Search for the cell housing the specified text and yield its [x, y] center coordinate. 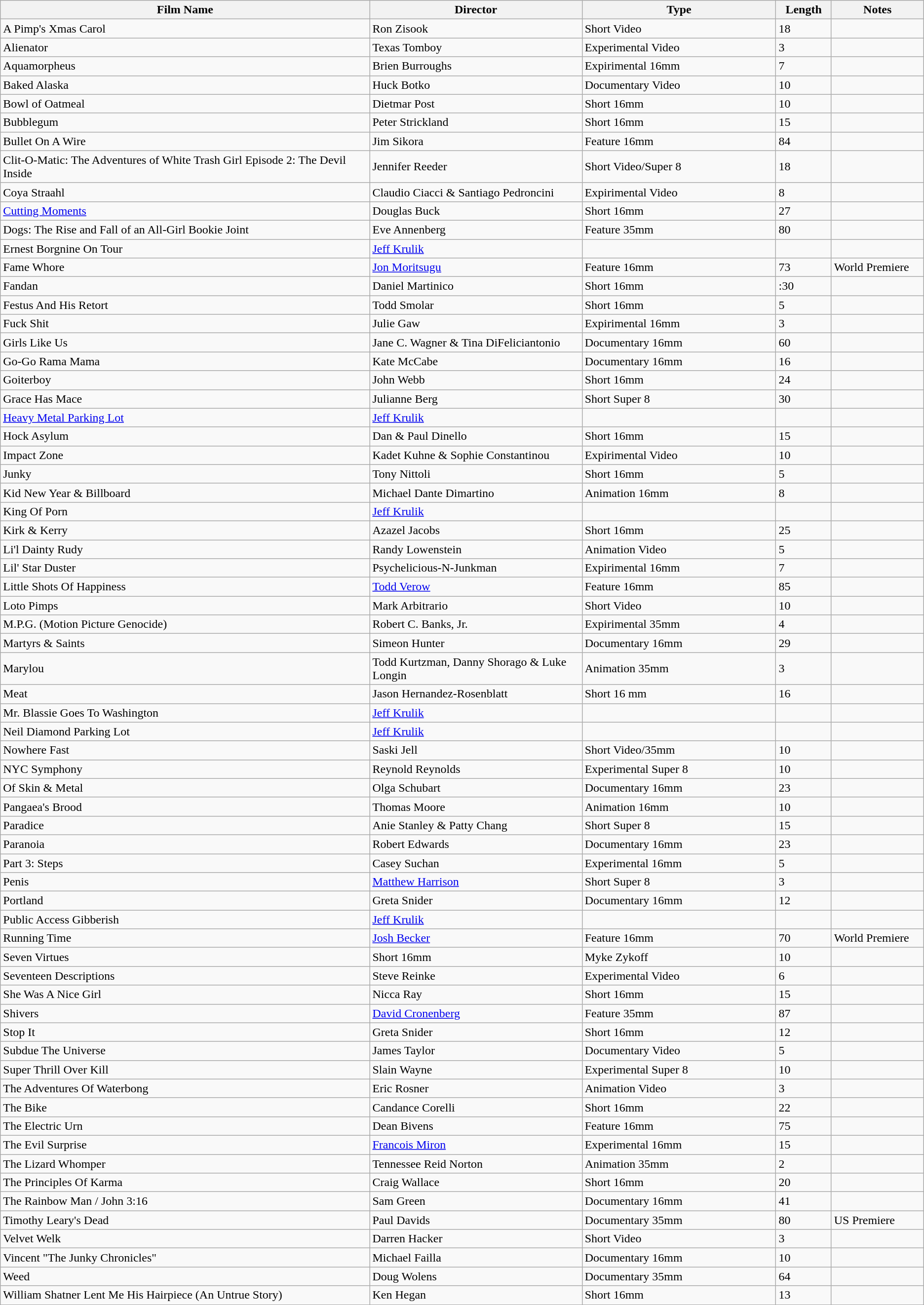
6 [804, 976]
Jon Moritsugu [476, 268]
Doug Wolens [476, 1276]
Paul Davids [476, 1220]
Darren Hacker [476, 1239]
Texas Tomboy [476, 47]
Eve Annenberg [476, 230]
Timothy Leary's Dead [185, 1220]
87 [804, 1013]
Dietmar Post [476, 104]
Todd Smolar [476, 305]
85 [804, 587]
Simeon Hunter [476, 643]
Expirimental 35mm [679, 624]
Shivers [185, 1013]
Ken Hegan [476, 1295]
Todd Kurtzman, Danny Shorago & Luke Longin [476, 668]
Nicca Ray [476, 995]
Little Shots Of Happiness [185, 587]
Saski Jell [476, 750]
The Rainbow Man / John 3:16 [185, 1201]
James Taylor [476, 1051]
Kadet Kuhne & Sophie Constantinou [476, 455]
Goiterboy [185, 380]
Go-Go Rama Mama [185, 361]
Vincent "The Junky Chronicles" [185, 1258]
Casey Suchan [476, 863]
Robert C. Banks, Jr. [476, 624]
NYC Symphony [185, 769]
Jennifer Reeder [476, 167]
A Pimp's Xmas Carol [185, 29]
Type [679, 10]
Film Name [185, 10]
Ernest Borgnine On Tour [185, 248]
Michael Dante Dimartino [476, 493]
Peter Strickland [476, 122]
She Was A Nice Girl [185, 995]
Seven Virtues [185, 957]
Mr. Blassie Goes To Washington [185, 713]
Kirk & Kerry [185, 530]
Notes [878, 10]
Part 3: Steps [185, 863]
Douglas Buck [476, 211]
Josh Becker [476, 938]
John Webb [476, 380]
30 [804, 399]
Azazel Jacobs [476, 530]
US Premiere [878, 1220]
The Principles Of Karma [185, 1183]
Public Access Gibberish [185, 920]
Aquamorpheus [185, 66]
Olga Schubart [476, 788]
Reynold Reynolds [476, 769]
The Adventures Of Waterbong [185, 1088]
Marylou [185, 668]
Heavy Metal Parking Lot [185, 418]
David Cronenberg [476, 1013]
Craig Wallace [476, 1183]
Short Video/Super 8 [679, 167]
29 [804, 643]
William Shatner Lent Me His Hairpiece (An Untrue Story) [185, 1295]
Todd Verow [476, 587]
M.P.G. (Motion Picture Genocide) [185, 624]
Fame Whore [185, 268]
Kate McCabe [476, 361]
Hock Asylum [185, 436]
Julianne Berg [476, 399]
22 [804, 1107]
Brien Burroughs [476, 66]
:30 [804, 286]
Weed [185, 1276]
The Bike [185, 1107]
Director [476, 10]
Impact Zone [185, 455]
Stop It [185, 1032]
Clit-O-Matic: The Adventures of White Trash Girl Episode 2: The Devil Inside [185, 167]
60 [804, 343]
Ron Zisook [476, 29]
Martyrs & Saints [185, 643]
4 [804, 624]
The Electric Urn [185, 1126]
Randy Lowenstein [476, 549]
Bowl of Oatmeal [185, 104]
Fuck Shit [185, 324]
Fandan [185, 286]
Bubblegum [185, 122]
Robert Edwards [476, 844]
Daniel Martinico [476, 286]
Short 16 mm [679, 694]
Running Time [185, 938]
Candance Corelli [476, 1107]
Claudio Ciacci & Santiago Pedroncini [476, 192]
Pangaea's Brood [185, 806]
70 [804, 938]
Anie Stanley & Patty Chang [476, 825]
Myke Zykoff [679, 957]
Slain Wayne [476, 1070]
The Lizard Whomper [185, 1163]
75 [804, 1126]
Seventeen Descriptions [185, 976]
Penis [185, 882]
Dogs: The Rise and Fall of an All-Girl Bookie Joint [185, 230]
Mark Arbitrario [476, 606]
Lil' Star Duster [185, 568]
Junky [185, 474]
25 [804, 530]
Length [804, 10]
Alienator [185, 47]
84 [804, 141]
Dean Bivens [476, 1126]
Baked Alaska [185, 85]
Subdue The Universe [185, 1051]
Jim Sikora [476, 141]
Cutting Moments [185, 211]
Matthew Harrison [476, 882]
Of Skin & Metal [185, 788]
Loto Pimps [185, 606]
64 [804, 1276]
20 [804, 1183]
Paranoia [185, 844]
Jane C. Wagner & Tina DiFeliciantonio [476, 343]
Portland [185, 901]
13 [804, 1295]
Francois Miron [476, 1145]
27 [804, 211]
Girls Like Us [185, 343]
Steve Reinke [476, 976]
Sam Green [476, 1201]
Super Thrill Over Kill [185, 1070]
2 [804, 1163]
Velvet Welk [185, 1239]
Nowhere Fast [185, 750]
Neil Diamond Parking Lot [185, 731]
Short Video/35mm [679, 750]
Coya Straahl [185, 192]
Jason Hernandez-Rosenblatt [476, 694]
73 [804, 268]
Dan & Paul Dinello [476, 436]
The Evil Surprise [185, 1145]
41 [804, 1201]
Grace Has Mace [185, 399]
Huck Botko [476, 85]
24 [804, 380]
Kid New Year & Billboard [185, 493]
Michael Failla [476, 1258]
Tony Nittoli [476, 474]
Meat [185, 694]
Festus And His Retort [185, 305]
Thomas Moore [476, 806]
Julie Gaw [476, 324]
Tennessee Reid Norton [476, 1163]
Paradice [185, 825]
Psychelicious-N-Junkman [476, 568]
King Of Porn [185, 511]
Eric Rosner [476, 1088]
Li'l Dainty Rudy [185, 549]
Bullet On A Wire [185, 141]
